Capture the cell that displays the provided text and extract its (x, y) central coordinate. 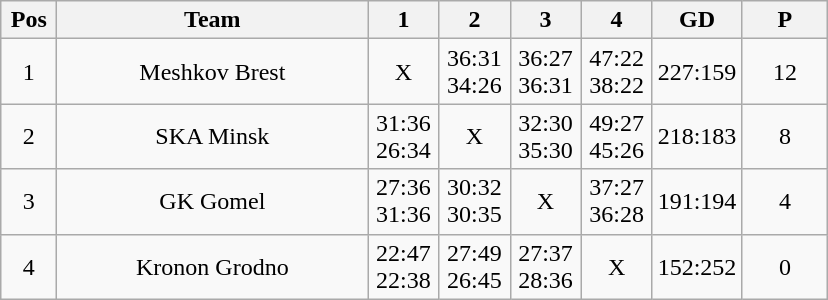
36:2736:31 (546, 72)
GK Gomel (212, 202)
P (785, 20)
32:3035:30 (546, 136)
191:194 (697, 202)
31:3626:34 (404, 136)
47:2238:22 (616, 72)
36:3134:26 (474, 72)
0 (785, 266)
227:159 (697, 72)
Team (212, 20)
SKA Minsk (212, 136)
27:3728:36 (546, 266)
22:4722:38 (404, 266)
8 (785, 136)
37:2736:28 (616, 202)
Kronon Grodno (212, 266)
GD (697, 20)
12 (785, 72)
Pos (29, 20)
30:3230:35 (474, 202)
218:183 (697, 136)
27:3631:36 (404, 202)
Meshkov Brest (212, 72)
27:4926:45 (474, 266)
152:252 (697, 266)
49:2745:26 (616, 136)
